Identify which cell holds the provided text, then report its (x, y) central coordinate. 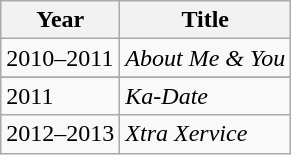
About Me & You (206, 58)
Xtra Xervice (206, 134)
Title (206, 20)
Ka-Date (206, 96)
2011 (60, 96)
2010–2011 (60, 58)
Year (60, 20)
2012–2013 (60, 134)
